Find where the given text appears and provide that cell's center as (x, y) coordinate. 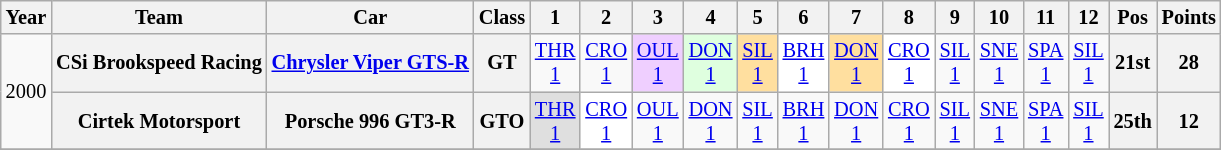
Porsche 996 GT3-R (370, 121)
10 (999, 17)
6 (804, 17)
4 (711, 17)
Year (26, 17)
2000 (26, 92)
Chrysler Viper GTS-R (370, 63)
28 (1189, 63)
Car (370, 17)
3 (658, 17)
25th (1133, 121)
1 (555, 17)
Team (158, 17)
7 (856, 17)
11 (1046, 17)
GT (502, 63)
21st (1133, 63)
Pos (1133, 17)
CSi Brookspeed Racing (158, 63)
Points (1189, 17)
GTO (502, 121)
8 (909, 17)
Class (502, 17)
2 (606, 17)
Cirtek Motorsport (158, 121)
9 (955, 17)
5 (757, 17)
